Determine the (X, Y) coordinate at the center of the cell enclosing the given text.  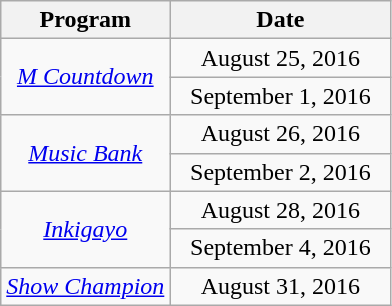
August 31, 2016 (280, 286)
Inkigayo (86, 229)
Show Champion (86, 286)
August 26, 2016 (280, 134)
Date (280, 20)
September 1, 2016 (280, 96)
August 25, 2016 (280, 58)
August 28, 2016 (280, 210)
September 2, 2016 (280, 172)
M Countdown (86, 77)
September 4, 2016 (280, 248)
Program (86, 20)
Music Bank (86, 153)
